Return the [x, y] coordinate for the center point of the cell that contains the specified text.  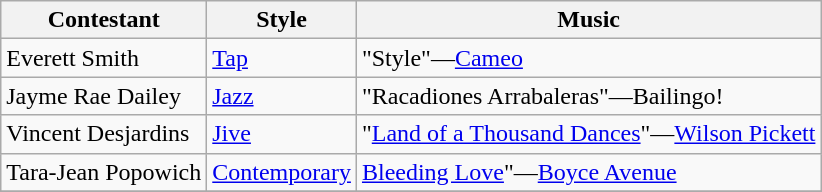
Jive [282, 134]
Contestant [104, 20]
Bleeding Love"—Boyce Avenue [588, 172]
Tap [282, 58]
"Racadiones Arrabaleras"—Bailingo! [588, 96]
Style [282, 20]
Jayme Rae Dailey [104, 96]
Music [588, 20]
Vincent Desjardins [104, 134]
Tara-Jean Popowich [104, 172]
Contemporary [282, 172]
"Land of a Thousand Dances"—Wilson Pickett [588, 134]
Jazz [282, 96]
"Style"—Cameo [588, 58]
Everett Smith [104, 58]
